Output the [x, y] coordinate of the center of the cell containing the given text.  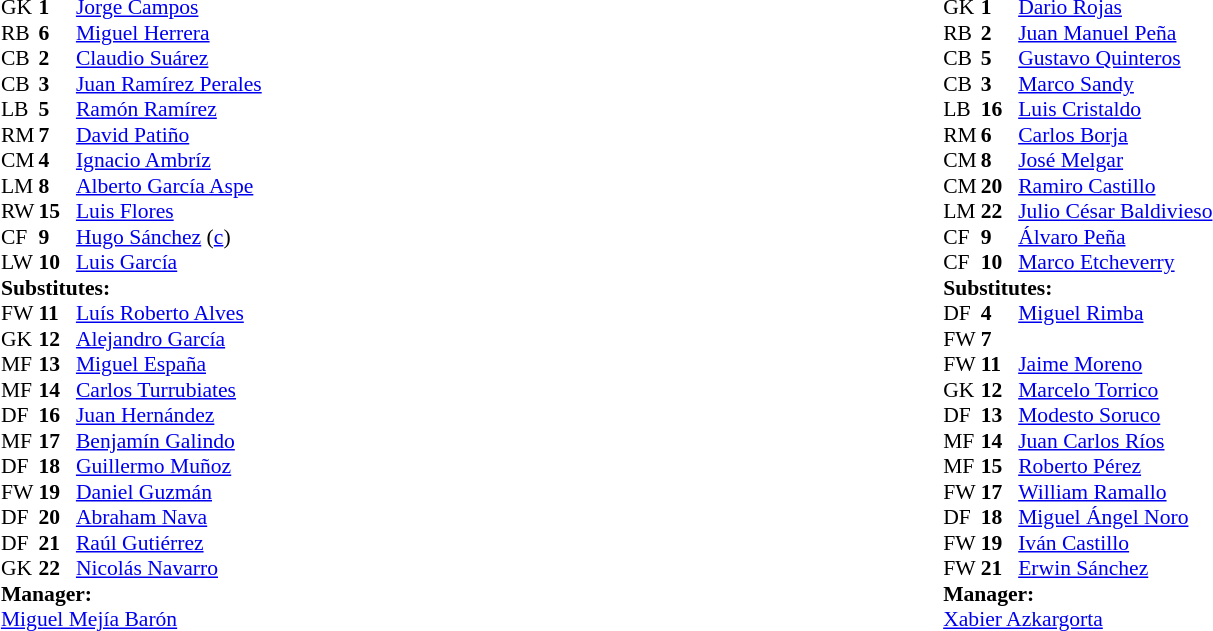
José Melgar [1115, 161]
Julio César Baldivieso [1115, 211]
Marcelo Torrico [1115, 390]
Ramiro Castillo [1115, 186]
LW [20, 263]
Miguel España [169, 365]
Jaime Moreno [1115, 365]
Juan Manuel Peña [1115, 33]
Luis Cristaldo [1115, 109]
Erwin Sánchez [1115, 569]
Ramón Ramírez [169, 109]
Juan Hernández [169, 415]
Luis Flores [169, 211]
Alberto García Aspe [169, 186]
Miguel Ángel Noro [1115, 517]
Marco Sandy [1115, 84]
Raúl Gutiérrez [169, 543]
Luis García [169, 263]
Hugo Sánchez (c) [169, 237]
Luís Roberto Alves [169, 313]
Carlos Borja [1115, 135]
Carlos Turrubiates [169, 390]
Ignacio Ambríz [169, 161]
Nicolás Navarro [169, 569]
Marco Etcheverry [1115, 263]
Roberto Pérez [1115, 467]
Gustavo Quinteros [1115, 59]
Juan Carlos Ríos [1115, 441]
Abraham Nava [169, 517]
Miguel Rimba [1115, 313]
David Patiño [169, 135]
Juan Ramírez Perales [169, 84]
Guillermo Muñoz [169, 467]
Iván Castillo [1115, 543]
William Ramallo [1115, 492]
Claudio Suárez [169, 59]
Benjamín Galindo [169, 441]
RW [20, 211]
Alejandro García [169, 339]
Modesto Soruco [1115, 415]
Daniel Guzmán [169, 492]
Álvaro Peña [1115, 237]
Miguel Herrera [169, 33]
